Search for the cell housing the specified text and yield its [x, y] center coordinate. 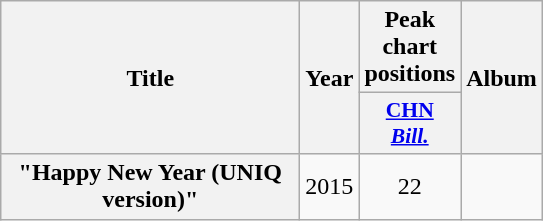
Peak chart positions [410, 47]
CHNBill. [410, 124]
2015 [330, 186]
Album [502, 78]
"Happy New Year (UNIQ version)" [150, 186]
Title [150, 78]
Year [330, 78]
22 [410, 186]
